From the cell containing the given text, extract its center point as [x, y] coordinate. 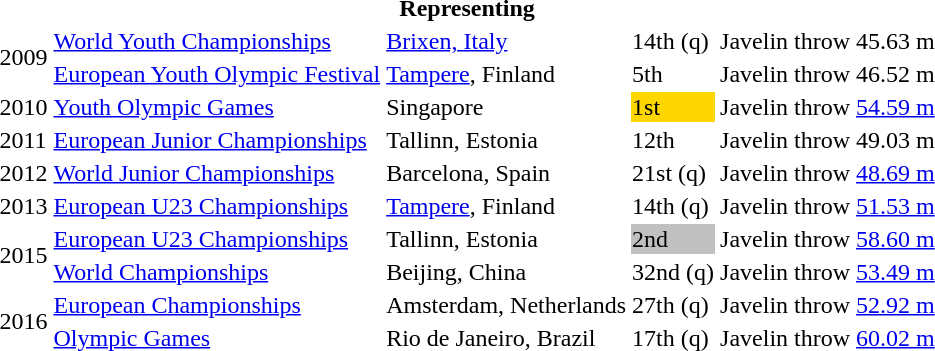
Barcelona, Spain [506, 173]
European Championships [217, 305]
World Youth Championships [217, 41]
World Junior Championships [217, 173]
Amsterdam, Netherlands [506, 305]
32nd (q) [674, 272]
Brixen, Italy [506, 41]
Beijing, China [506, 272]
12th [674, 140]
World Championships [217, 272]
5th [674, 74]
Singapore [506, 107]
27th (q) [674, 305]
2nd [674, 239]
Youth Olympic Games [217, 107]
European Junior Championships [217, 140]
21st (q) [674, 173]
European Youth Olympic Festival [217, 74]
1st [674, 107]
